Locate the cell with the specified text and output its [x, y] center coordinate. 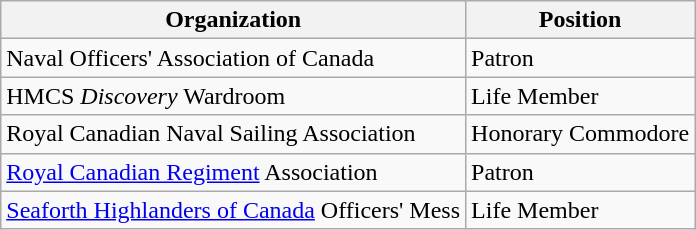
Seaforth Highlanders of Canada Officers' Mess [234, 210]
Honorary Commodore [580, 134]
Position [580, 20]
Royal Canadian Naval Sailing Association [234, 134]
Naval Officers' Association of Canada [234, 58]
Organization [234, 20]
Royal Canadian Regiment Association [234, 172]
HMCS Discovery Wardroom [234, 96]
